Detect which cell encompasses the target text, then output its (x, y) center coordinate. 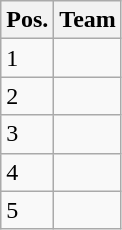
5 (28, 210)
Pos. (28, 20)
Team (88, 20)
2 (28, 96)
4 (28, 172)
1 (28, 58)
3 (28, 134)
